Scan for the cell matching the given text and deliver its (X, Y) coordinate at center. 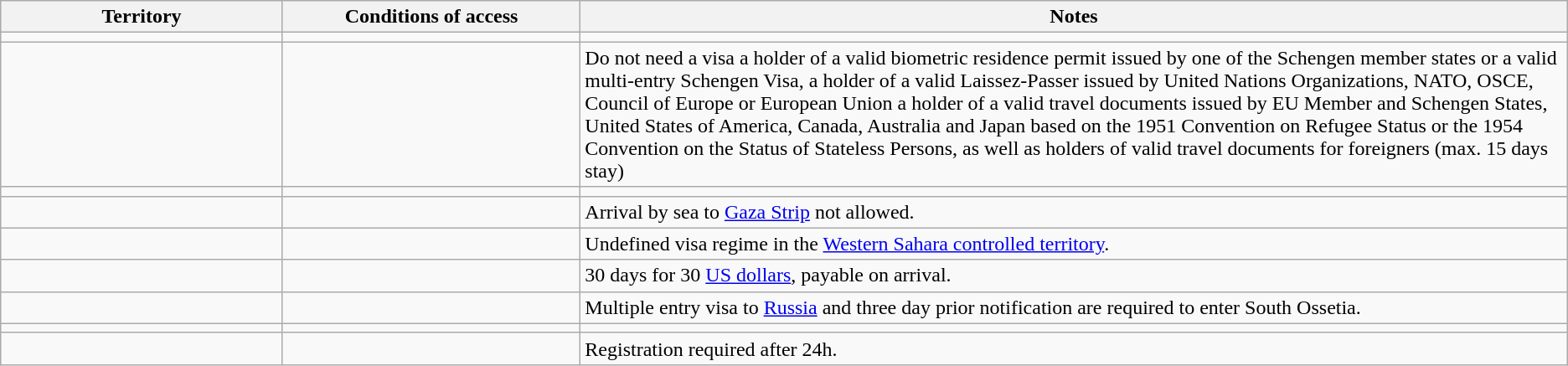
Notes (1074, 17)
Arrival by sea to Gaza Strip not allowed. (1074, 212)
Multiple entry visa to Russia and three day prior notification are required to enter South Ossetia. (1074, 307)
Conditions of access (431, 17)
Territory (142, 17)
30 days for 30 US dollars, payable on arrival. (1074, 276)
Registration required after 24h. (1074, 348)
Undefined visa regime in the Western Sahara controlled territory. (1074, 244)
